Pinpoint the cell where the given text exists, returning its (X, Y) midpoint coordinate. 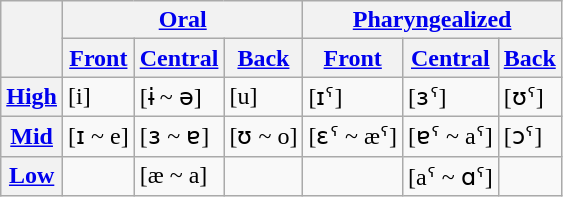
[ɪˤ] (353, 97)
[i] (99, 97)
Oral (183, 20)
Low (32, 176)
[ʊ ~ o] (264, 136)
[ɔˤ] (530, 136)
[aˤ ~ ɑˤ] (450, 176)
High (32, 97)
[ɪ ~ e] (99, 136)
[ʊˤ] (530, 97)
[ɛˤ ~ æˤ] (353, 136)
Pharyngealized (432, 20)
[ɜˤ] (450, 97)
Mid (32, 136)
[ɜ ~ ɐ] (179, 136)
[ɨ ~ ə] (179, 97)
[ɐˤ ~ aˤ] (450, 136)
[æ ~ a] (179, 176)
[u] (264, 97)
